From the cell containing the given text, extract its center point as (x, y) coordinate. 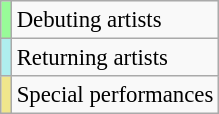
Special performances (114, 95)
Debuting artists (114, 20)
Returning artists (114, 58)
